For the text-containing cell, return its midpoint in (X, Y) coordinate format. 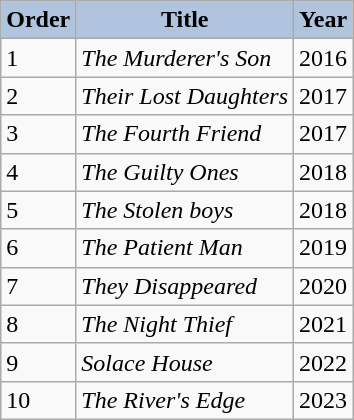
They Disappeared (185, 286)
Title (185, 20)
1 (38, 58)
2021 (324, 324)
Year (324, 20)
The Fourth Friend (185, 134)
Order (38, 20)
2016 (324, 58)
2022 (324, 362)
2023 (324, 400)
Solace House (185, 362)
2020 (324, 286)
4 (38, 172)
The River's Edge (185, 400)
5 (38, 210)
The Patient Man (185, 248)
8 (38, 324)
The Stolen boys (185, 210)
6 (38, 248)
The Night Thief (185, 324)
7 (38, 286)
2019 (324, 248)
3 (38, 134)
10 (38, 400)
The Guilty Ones (185, 172)
2 (38, 96)
9 (38, 362)
Their Lost Daughters (185, 96)
The Murderer's Son (185, 58)
